Extract the (x, y) coordinate from the center of the cell holding the provided text.  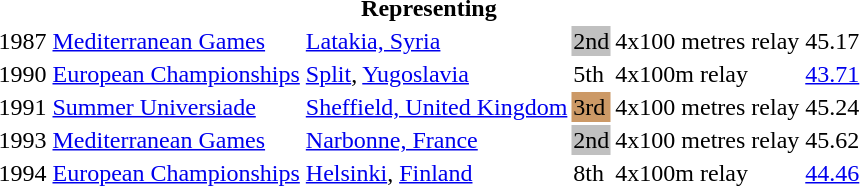
Split, Yugoslavia (436, 74)
5th (592, 74)
Latakia, Syria (436, 41)
Sheffield, United Kingdom (436, 107)
Narbonne, France (436, 140)
4x100m relay (708, 74)
European Championships (176, 74)
3rd (592, 107)
Summer Universiade (176, 107)
